Determine the [X, Y] coordinate at the center of the cell enclosing the given text.  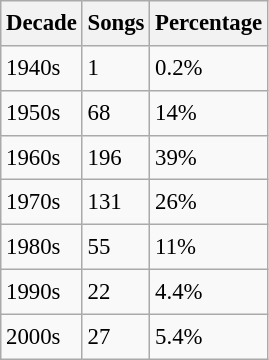
Percentage [209, 24]
1990s [42, 292]
4.4% [209, 292]
196 [116, 158]
1950s [42, 114]
26% [209, 202]
1970s [42, 202]
39% [209, 158]
1980s [42, 248]
0.2% [209, 68]
1940s [42, 68]
Decade [42, 24]
55 [116, 248]
22 [116, 292]
14% [209, 114]
68 [116, 114]
1 [116, 68]
2000s [42, 336]
1960s [42, 158]
Songs [116, 24]
5.4% [209, 336]
11% [209, 248]
131 [116, 202]
27 [116, 336]
